Detect which cell encompasses the target text, then output its (X, Y) center coordinate. 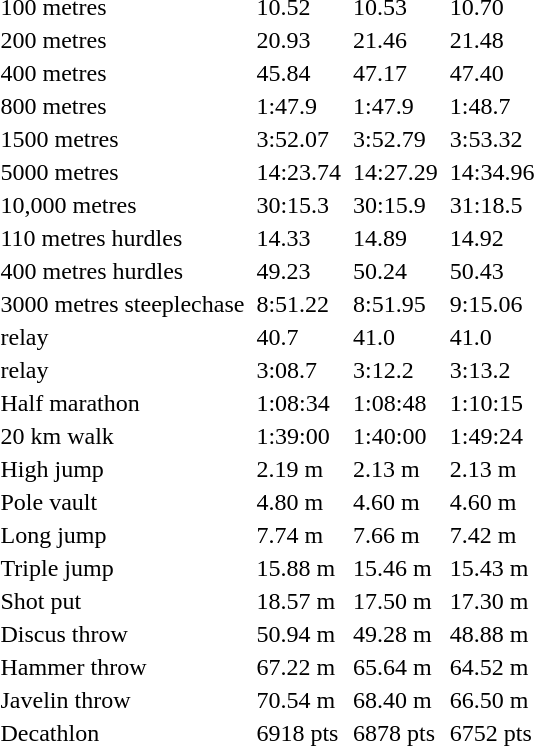
7.66 m (396, 535)
18.57 m (299, 601)
15.88 m (299, 568)
14.89 (396, 238)
1:08:48 (396, 403)
50.94 m (299, 634)
1:40:00 (396, 436)
47.17 (396, 73)
45.84 (299, 73)
2.19 m (299, 469)
41.0 (396, 337)
1:39:00 (299, 436)
3:08.7 (299, 370)
21.46 (396, 40)
14:27.29 (396, 172)
4.60 m (396, 502)
50.24 (396, 271)
3:52.79 (396, 139)
30:15.9 (396, 205)
14.33 (299, 238)
14:23.74 (299, 172)
3:12.2 (396, 370)
70.54 m (299, 700)
49.28 m (396, 634)
1:08:34 (299, 403)
30:15.3 (299, 205)
49.23 (299, 271)
15.46 m (396, 568)
65.64 m (396, 667)
2.13 m (396, 469)
40.7 (299, 337)
8:51.22 (299, 304)
8:51.95 (396, 304)
4.80 m (299, 502)
3:52.07 (299, 139)
17.50 m (396, 601)
20.93 (299, 40)
68.40 m (396, 700)
7.74 m (299, 535)
67.22 m (299, 667)
